Output the [x, y] coordinate of the center of the cell containing the given text.  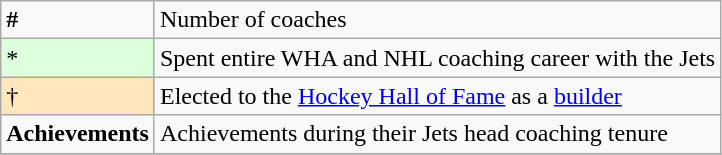
# [78, 20]
† [78, 96]
Achievements during their Jets head coaching tenure [437, 134]
Number of coaches [437, 20]
Achievements [78, 134]
Elected to the Hockey Hall of Fame as a builder [437, 96]
* [78, 58]
Spent entire WHA and NHL coaching career with the Jets [437, 58]
